Find where the given text appears and provide that cell's center as [x, y] coordinate. 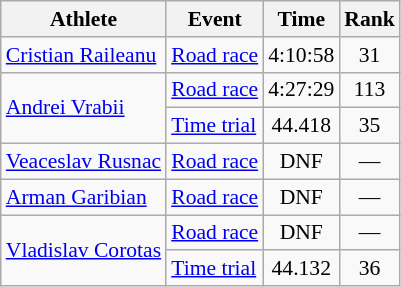
Event [214, 19]
113 [370, 90]
Athlete [84, 19]
4:27:29 [301, 90]
Time [301, 19]
31 [370, 55]
44.132 [301, 269]
35 [370, 126]
Arman Garibian [84, 197]
Rank [370, 19]
Vladislav Corotas [84, 250]
36 [370, 269]
44.418 [301, 126]
Andrei Vrabii [84, 108]
Cristian Raileanu [84, 55]
Veaceslav Rusnac [84, 162]
4:10:58 [301, 55]
